From the cell containing the given text, extract its center point as (X, Y) coordinate. 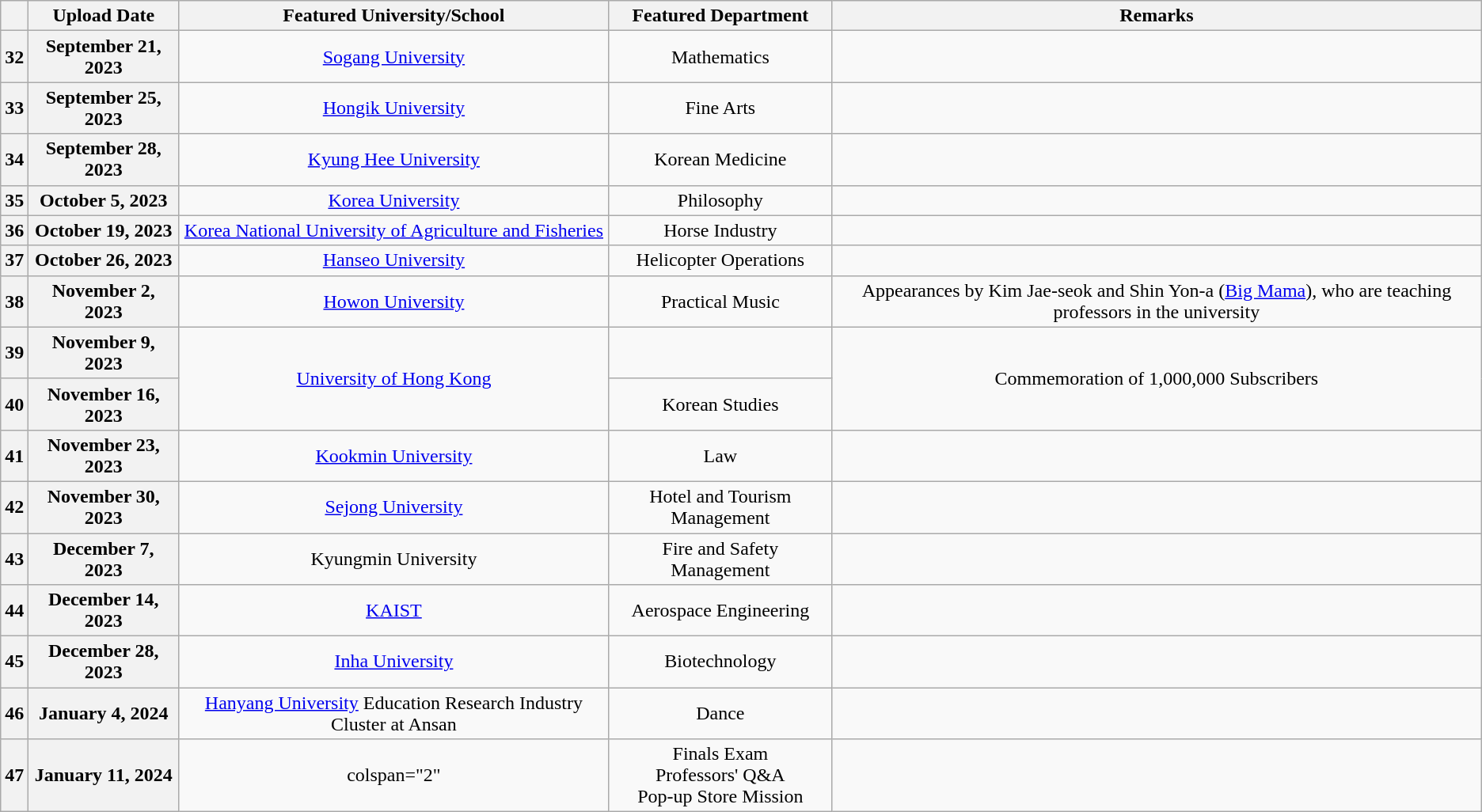
Fire and Safety Management (720, 559)
Hanseo University (394, 260)
January 4, 2024 (104, 714)
Sejong University (394, 507)
September 25, 2023 (104, 108)
Biotechnology (720, 662)
36 (14, 230)
Fine Arts (720, 108)
Horse Industry (720, 230)
November 23, 2023 (104, 456)
Hongik University (394, 108)
September 28, 2023 (104, 160)
November 16, 2023 (104, 404)
41 (14, 456)
Finals ExamProfessors' Q&APop-up Store Mission (720, 776)
44 (14, 611)
November 9, 2023 (104, 353)
November 30, 2023 (104, 507)
Hanyang University Education Research Industry Cluster at Ansan (394, 714)
43 (14, 559)
December 7, 2023 (104, 559)
December 14, 2023 (104, 611)
Howon University (394, 301)
40 (14, 404)
Featured University/School (394, 16)
33 (14, 108)
Korea University (394, 200)
Mathematics (720, 57)
November 2, 2023 (104, 301)
Hotel and Tourism Management (720, 507)
Aerospace Engineering (720, 611)
47 (14, 776)
University of Hong Kong (394, 378)
45 (14, 662)
Dance (720, 714)
37 (14, 260)
Philosophy (720, 200)
October 26, 2023 (104, 260)
42 (14, 507)
Appearances by Kim Jae-seok and Shin Yon-a (Big Mama), who are teaching professors in the university (1157, 301)
Sogang University (394, 57)
Commemoration of 1,000,000 Subscribers (1157, 378)
Kyung Hee University (394, 160)
34 (14, 160)
December 28, 2023 (104, 662)
Korean Studies (720, 404)
Korean Medicine (720, 160)
September 21, 2023 (104, 57)
32 (14, 57)
Remarks (1157, 16)
Kyungmin University (394, 559)
January 11, 2024 (104, 776)
35 (14, 200)
Practical Music (720, 301)
Featured Department (720, 16)
Upload Date (104, 16)
October 19, 2023 (104, 230)
October 5, 2023 (104, 200)
Kookmin University (394, 456)
Korea National University of Agriculture and Fisheries (394, 230)
KAIST (394, 611)
38 (14, 301)
colspan="2" (394, 776)
Helicopter Operations (720, 260)
Law (720, 456)
39 (14, 353)
Inha University (394, 662)
46 (14, 714)
